Return the [X, Y] coordinate for the center point of the cell that contains the specified text.  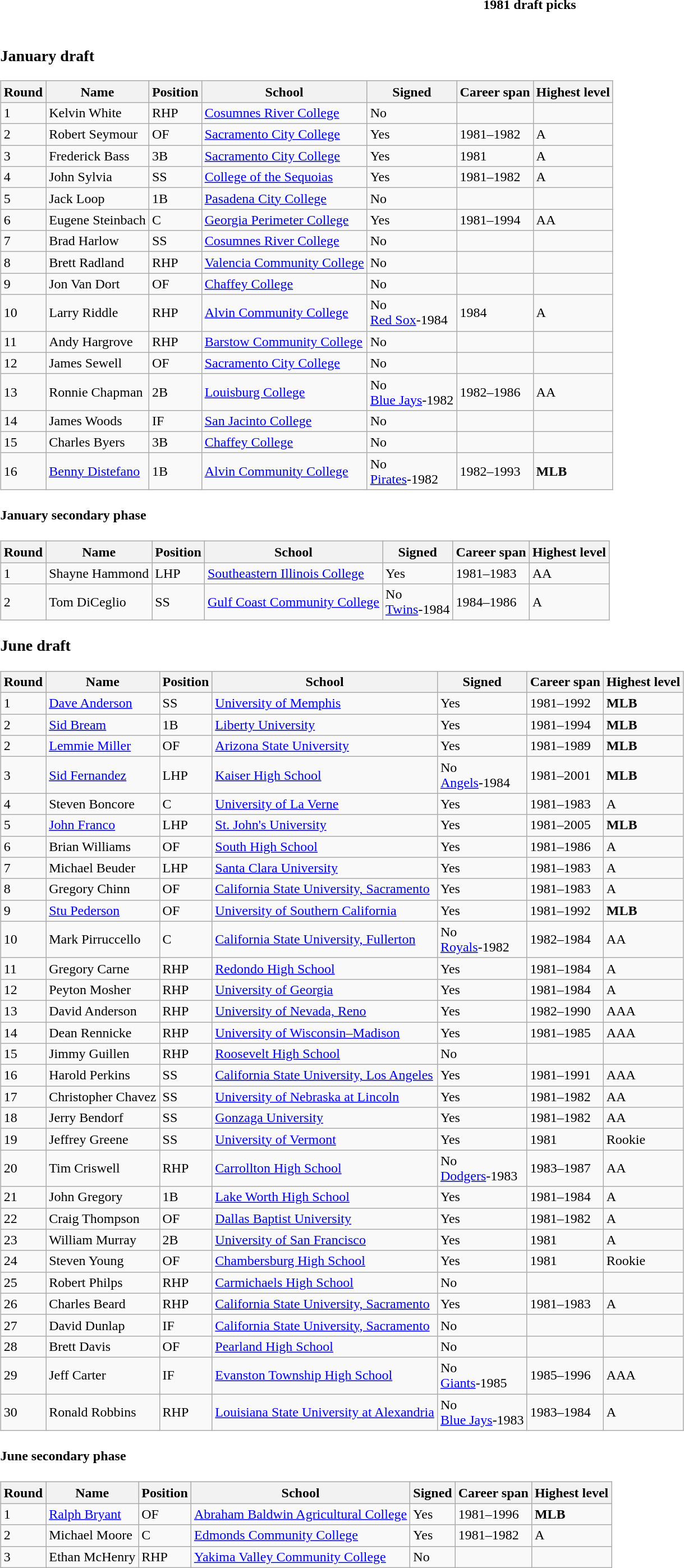
Benny Distefano [98, 471]
1982–1984 [565, 939]
Abraham Baldwin Agricultural College [300, 1514]
1983–1984 [565, 1413]
Carrollton High School [325, 1168]
27 [23, 1325]
John Sylvia [98, 177]
Valencia Community College [284, 263]
Jeffrey Greene [103, 1139]
Shayne Hammond [99, 573]
Georgia Perimeter College [284, 220]
Robert Seymour [98, 135]
John Gregory [103, 1197]
Lemmie Miller [103, 746]
Barstow Community College [284, 342]
Evanston Township High School [325, 1376]
1981–1991 [565, 1075]
University of Nevada, Reno [325, 1011]
Jeff Carter [103, 1376]
1984 [495, 313]
Southeastern Illinois College [293, 573]
College of the Sequoias [284, 177]
26 [23, 1304]
No Blue Jays-1982 [412, 392]
1985–1996 [565, 1376]
Charles Byers [98, 442]
Mark Pirruccello [103, 939]
Steven Young [103, 1261]
Ronald Robbins [103, 1413]
1982–1986 [495, 392]
Santa Clara University [325, 868]
Christopher Chavez [103, 1097]
Jon Van Dort [98, 284]
Dean Rennicke [103, 1033]
Harold Perkins [103, 1075]
1981–1989 [565, 746]
Larry Riddle [98, 313]
No Red Sox-1984 [412, 313]
Sid Fernandez [103, 775]
John Franco [103, 825]
University of Nebraska at Lincoln [325, 1097]
Ronnie Chapman [98, 392]
James Sewell [98, 363]
Brian Williams [103, 847]
21 [23, 1197]
Tim Criswell [103, 1168]
1982–1990 [565, 1011]
Arizona State University [325, 746]
Eugene Steinbach [98, 220]
Liberty University [325, 725]
St. John's University [325, 825]
Dave Anderson [103, 703]
University of Southern California [325, 911]
University of Memphis [325, 703]
Craig Thompson [103, 1218]
No Pirates-1982 [412, 471]
Gregory Carne [103, 968]
David Dunlap [103, 1325]
University of Wisconsin–Madison [325, 1033]
Frederick Bass [98, 156]
NoBlue Jays-1983 [482, 1413]
NoRoyals-1982 [482, 939]
Stu Pederson [103, 911]
20 [23, 1168]
24 [23, 1261]
Ralph Bryant [92, 1514]
28 [23, 1346]
1981–2005 [565, 825]
Yakima Valley Community College [300, 1557]
NoGiants-1985 [482, 1376]
1983–1987 [565, 1168]
22 [23, 1218]
Louisburg College [284, 392]
Lake Worth High School [325, 1197]
James Woods [98, 421]
William Murray [103, 1240]
South High School [325, 847]
19 [23, 1139]
University of La Verne [325, 804]
1981–2001 [565, 775]
30 [23, 1413]
Roosevelt High School [325, 1054]
29 [23, 1376]
David Anderson [103, 1011]
Pearland High School [325, 1346]
Gregory Chinn [103, 889]
California State University, Los Angeles [325, 1075]
25 [23, 1282]
Jack Loop [98, 199]
San Jacinto College [284, 421]
Kaiser High School [325, 775]
1981–1985 [565, 1033]
Brett Radland [98, 263]
Andy Hargrove [98, 342]
18 [23, 1118]
University of San Francisco [325, 1240]
University of Vermont [325, 1139]
1984–1986 [491, 603]
Redondo High School [325, 968]
Peyton Mosher [103, 990]
Gulf Coast Community College [293, 603]
Jimmy Guillen [103, 1054]
1982–1993 [495, 471]
1981–1986 [565, 847]
Gonzaga University [325, 1118]
Robert Philps [103, 1282]
Steven Boncore [103, 804]
Carmichaels High School [325, 1282]
Edmonds Community College [300, 1535]
NoDodgers-1983 [482, 1168]
Pasadena City College [284, 199]
Dallas Baptist University [325, 1218]
Michael Moore [92, 1535]
17 [23, 1097]
Brett Davis [103, 1346]
Kelvin White [98, 113]
23 [23, 1240]
1981–1996 [493, 1514]
Brad Harlow [98, 241]
NoAngels-1984 [482, 775]
Jerry Bendorf [103, 1118]
Michael Beuder [103, 868]
Ethan McHenry [92, 1557]
Chambersburg High School [325, 1261]
Sid Bream [103, 725]
No Twins-1984 [417, 603]
University of Georgia [325, 990]
California State University, Fullerton [325, 939]
Louisiana State University at Alexandria [325, 1413]
Charles Beard [103, 1304]
Tom DiCeglio [99, 603]
